Provide the (x, y) coordinate of the cell's center where the given text is located.  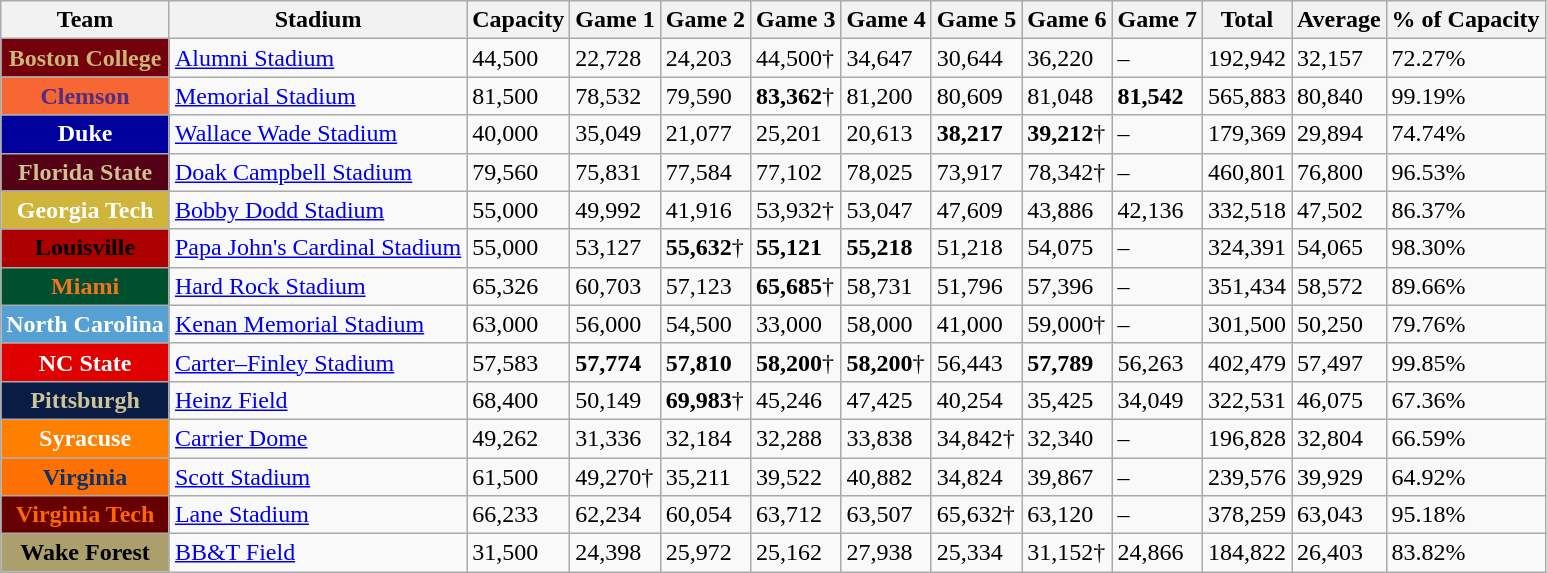
57,774 (615, 362)
24,203 (705, 58)
Heinz Field (318, 400)
77,102 (796, 172)
57,396 (1067, 286)
192,942 (1246, 58)
Game 4 (886, 20)
35,211 (705, 477)
Hard Rock Stadium (318, 286)
Game 5 (976, 20)
Clemson (86, 96)
64.92% (1466, 477)
184,822 (1246, 553)
BB&T Field (318, 553)
60,054 (705, 515)
Wake Forest (86, 553)
21,077 (705, 134)
40,882 (886, 477)
81,200 (886, 96)
24,866 (1157, 553)
57,583 (518, 362)
38,217 (976, 134)
50,149 (615, 400)
39,522 (796, 477)
49,270† (615, 477)
Capacity (518, 20)
Memorial Stadium (318, 96)
51,218 (976, 248)
58,000 (886, 324)
34,647 (886, 58)
Alumni Stadium (318, 58)
Syracuse (86, 438)
77,584 (705, 172)
49,262 (518, 438)
Virginia (86, 477)
83.82% (1466, 553)
Scott Stadium (318, 477)
57,497 (1340, 362)
65,685† (796, 286)
81,500 (518, 96)
34,824 (976, 477)
35,425 (1067, 400)
31,336 (615, 438)
79,590 (705, 96)
Carter–Finley Stadium (318, 362)
44,500 (518, 58)
32,288 (796, 438)
Pittsburgh (86, 400)
81,542 (1157, 96)
86.37% (1466, 210)
81,048 (1067, 96)
34,049 (1157, 400)
Papa John's Cardinal Stadium (318, 248)
42,136 (1157, 210)
239,576 (1246, 477)
60,703 (615, 286)
565,883 (1246, 96)
53,047 (886, 210)
63,000 (518, 324)
66.59% (1466, 438)
78,532 (615, 96)
45,246 (796, 400)
32,184 (705, 438)
50,250 (1340, 324)
32,340 (1067, 438)
Game 6 (1067, 20)
57,123 (705, 286)
46,075 (1340, 400)
55,218 (886, 248)
99.85% (1466, 362)
Virginia Tech (86, 515)
24,398 (615, 553)
196,828 (1246, 438)
North Carolina (86, 324)
72.27% (1466, 58)
49,992 (615, 210)
63,712 (796, 515)
378,259 (1246, 515)
96.53% (1466, 172)
36,220 (1067, 58)
53,127 (615, 248)
58,731 (886, 286)
39,867 (1067, 477)
74.74% (1466, 134)
79,560 (518, 172)
79.76% (1466, 324)
35,049 (615, 134)
Kenan Memorial Stadium (318, 324)
Bobby Dodd Stadium (318, 210)
Duke (86, 134)
47,502 (1340, 210)
34,842† (976, 438)
Wallace Wade Stadium (318, 134)
99.19% (1466, 96)
26,403 (1340, 553)
78,342† (1067, 172)
78,025 (886, 172)
69,983† (705, 400)
59,000† (1067, 324)
25,334 (976, 553)
54,075 (1067, 248)
80,840 (1340, 96)
40,000 (518, 134)
98.30% (1466, 248)
NC State (86, 362)
40,254 (976, 400)
83,362† (796, 96)
% of Capacity (1466, 20)
47,425 (886, 400)
58,572 (1340, 286)
54,065 (1340, 248)
75,831 (615, 172)
31,500 (518, 553)
25,162 (796, 553)
Florida State (86, 172)
Game 3 (796, 20)
41,000 (976, 324)
55,632† (705, 248)
402,479 (1246, 362)
63,120 (1067, 515)
324,391 (1246, 248)
Louisville (86, 248)
33,000 (796, 324)
Game 7 (1157, 20)
65,326 (518, 286)
22,728 (615, 58)
33,838 (886, 438)
66,233 (518, 515)
32,157 (1340, 58)
Team (86, 20)
57,789 (1067, 362)
89.66% (1466, 286)
56,443 (976, 362)
Total (1246, 20)
65,632† (976, 515)
25,201 (796, 134)
Georgia Tech (86, 210)
179,369 (1246, 134)
27,938 (886, 553)
20,613 (886, 134)
73,917 (976, 172)
56,000 (615, 324)
51,796 (976, 286)
32,804 (1340, 438)
56,263 (1157, 362)
Boston College (86, 58)
460,801 (1246, 172)
68,400 (518, 400)
30,644 (976, 58)
332,518 (1246, 210)
43,886 (1067, 210)
Game 2 (705, 20)
57,810 (705, 362)
31,152† (1067, 553)
54,500 (705, 324)
Stadium (318, 20)
29,894 (1340, 134)
301,500 (1246, 324)
Carrier Dome (318, 438)
80,609 (976, 96)
61,500 (518, 477)
351,434 (1246, 286)
47,609 (976, 210)
Game 1 (615, 20)
25,972 (705, 553)
322,531 (1246, 400)
Average (1340, 20)
Miami (86, 286)
55,121 (796, 248)
67.36% (1466, 400)
44,500† (796, 58)
39,929 (1340, 477)
63,043 (1340, 515)
63,507 (886, 515)
95.18% (1466, 515)
Lane Stadium (318, 515)
62,234 (615, 515)
Doak Campbell Stadium (318, 172)
53,932† (796, 210)
41,916 (705, 210)
76,800 (1340, 172)
39,212† (1067, 134)
